Detect which cell encompasses the target text, then output its (x, y) center coordinate. 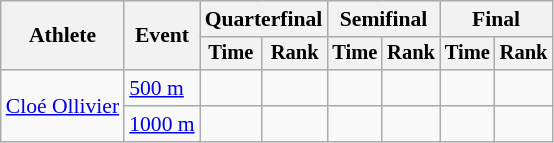
500 m (162, 88)
Final (496, 19)
Event (162, 36)
Semifinal (383, 19)
Quarterfinal (264, 19)
1000 m (162, 124)
Athlete (62, 36)
Cloé Ollivier (62, 106)
